Extract the (X, Y) coordinate from the center of the cell holding the provided text.  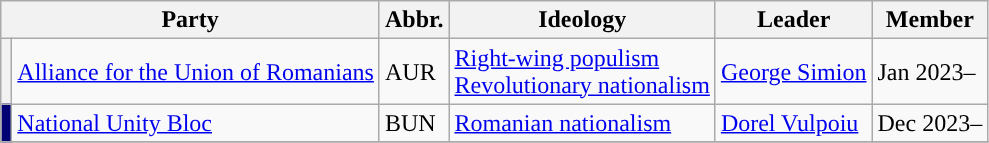
Alliance for the Union of Romanians (196, 72)
Dorel Vulpoiu (794, 123)
Ideology (582, 20)
AUR (414, 72)
George Simion (794, 72)
Right-wing populismRevolutionary nationalism (582, 72)
Leader (794, 20)
National Unity Bloc (196, 123)
Dec 2023– (930, 123)
Member (930, 20)
Party (190, 20)
Abbr. (414, 20)
BUN (414, 123)
Romanian nationalism (582, 123)
Jan 2023– (930, 72)
